Determine the [x, y] coordinate at the center of the cell enclosing the given text.  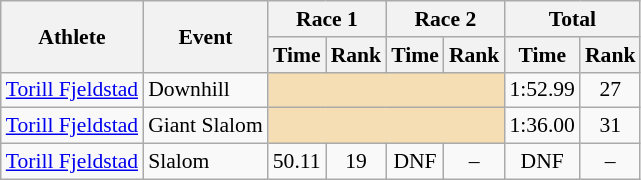
Total [572, 19]
Giant Slalom [206, 126]
50.11 [297, 162]
Downhill [206, 90]
Event [206, 36]
31 [610, 126]
Race 1 [327, 19]
19 [356, 162]
Race 2 [445, 19]
1:52.99 [542, 90]
1:36.00 [542, 126]
Slalom [206, 162]
27 [610, 90]
Athlete [72, 36]
